Provide the (x, y) coordinate of the cell's center where the given text is located.  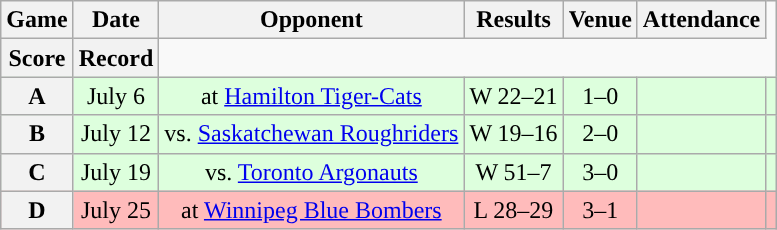
Venue (600, 20)
Opponent (312, 20)
A (37, 96)
Date (116, 20)
3–1 (600, 210)
Attendance (701, 20)
2–0 (600, 134)
vs. Saskatchewan Roughriders (312, 134)
Score (37, 58)
Results (514, 20)
July 6 (116, 96)
Record (116, 58)
C (37, 172)
B (37, 134)
L 28–29 (514, 210)
July 25 (116, 210)
W 22–21 (514, 96)
D (37, 210)
vs. Toronto Argonauts (312, 172)
1–0 (600, 96)
July 12 (116, 134)
at Winnipeg Blue Bombers (312, 210)
W 19–16 (514, 134)
at Hamilton Tiger-Cats (312, 96)
W 51–7 (514, 172)
Game (37, 20)
July 19 (116, 172)
3–0 (600, 172)
